Determine the [x, y] coordinate at the center of the cell enclosing the given text.  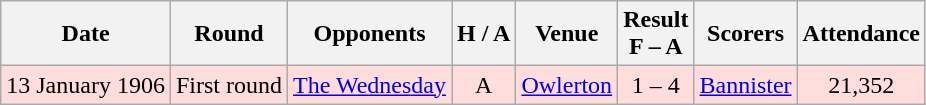
13 January 1906 [86, 85]
Venue [567, 34]
Date [86, 34]
Opponents [370, 34]
1 – 4 [656, 85]
A [484, 85]
Owlerton [567, 85]
H / A [484, 34]
First round [228, 85]
Round [228, 34]
Bannister [746, 85]
Scorers [746, 34]
ResultF – A [656, 34]
21,352 [861, 85]
Attendance [861, 34]
The Wednesday [370, 85]
